Find where the given text appears and provide that cell's center as (x, y) coordinate. 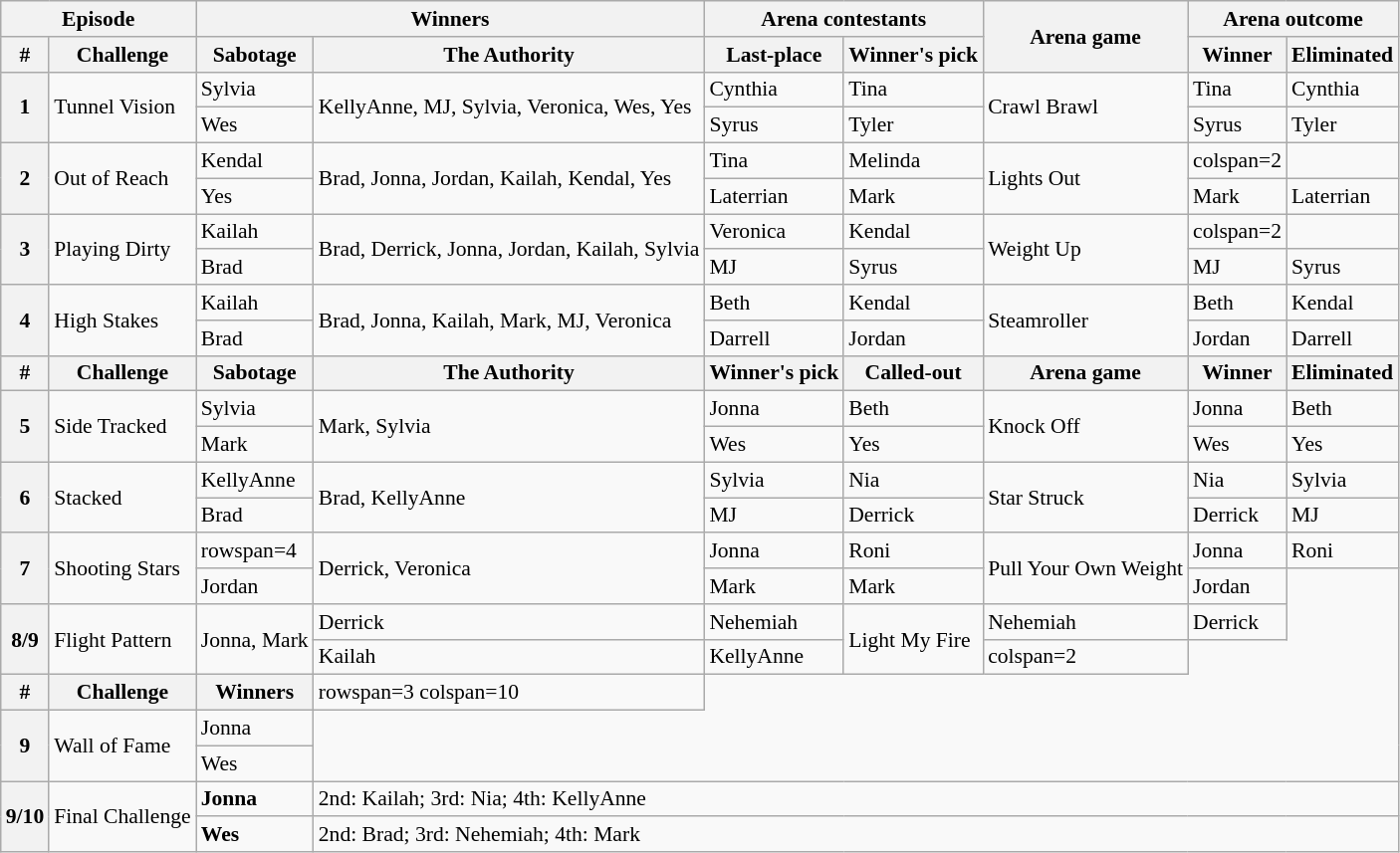
Playing Dirty (121, 249)
Crawl Brawl (1085, 107)
Episode (99, 19)
8/9 (26, 639)
Arena contestants (843, 19)
Wall of Fame (121, 746)
Brad, Derrick, Jonna, Jordan, Kailah, Sylvia (510, 249)
Weight Up (1085, 249)
Stacked (121, 498)
Lights Out (1085, 179)
1 (26, 107)
5 (26, 426)
9/10 (26, 816)
Side Tracked (121, 426)
Arena outcome (1292, 19)
Pull Your Own Weight (1085, 569)
Derrick, Veronica (510, 569)
rowspan=3 colspan=10 (510, 693)
4 (26, 320)
Tunnel Vision (121, 107)
Knock Off (1085, 426)
Veronica (774, 232)
Final Challenge (121, 816)
9 (26, 746)
7 (26, 569)
6 (26, 498)
Brad, Jonna, Kailah, Mark, MJ, Veronica (510, 320)
2 (26, 179)
Called-out (913, 373)
Jonna, Mark (255, 639)
High Stakes (121, 320)
2nd: Brad; 3rd: Nehemiah; 4th: Mark (856, 835)
KellyAnne, MJ, Sylvia, Veronica, Wes, Yes (510, 107)
Brad, KellyAnne (510, 498)
3 (26, 249)
Light My Fire (913, 639)
2nd: Kailah; 3rd: Nia; 4th: KellyAnne (856, 799)
Melinda (913, 161)
Out of Reach (121, 179)
rowspan=4 (255, 551)
Steamroller (1085, 320)
Last-place (774, 55)
Flight Pattern (121, 639)
Brad, Jonna, Jordan, Kailah, Kendal, Yes (510, 179)
Mark, Sylvia (510, 426)
Star Struck (1085, 498)
Shooting Stars (121, 569)
